Determine the [X, Y] coordinate at the center of the cell enclosing the given text.  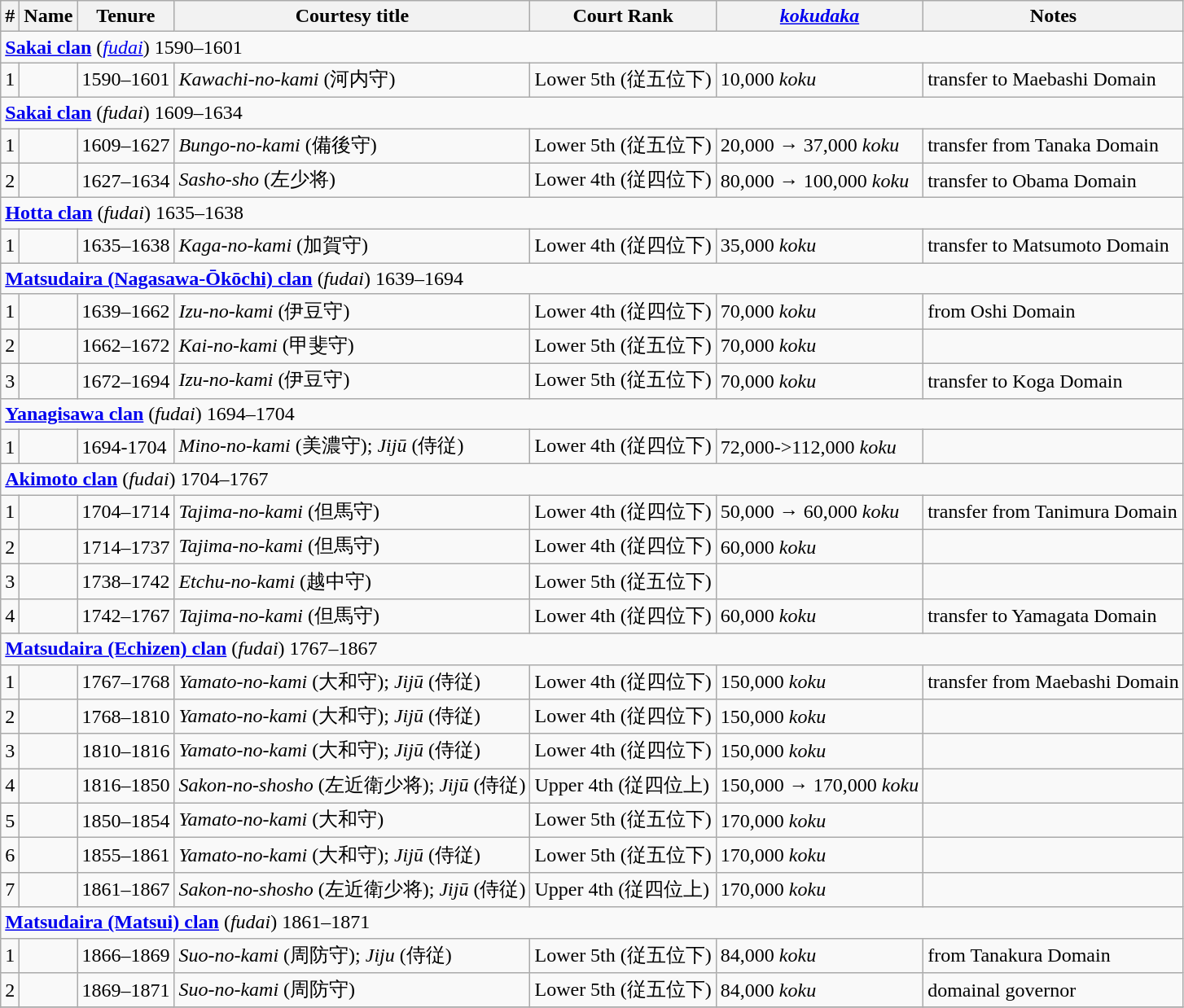
1662–1672 [125, 347]
1768–1810 [125, 717]
6 [10, 855]
Suo-no-kami (周防守); Jiju (侍従) [352, 956]
50,000 → 60,000 koku [819, 513]
Sakai clan (fudai) 1609–1634 [593, 112]
1861–1867 [125, 889]
Yanagisawa clan (fudai) 1694–1704 [593, 414]
1850–1854 [125, 821]
transfer from Maebashi Domain [1054, 682]
Etchu-no-kami (越中守) [352, 581]
# [10, 16]
Sakai clan (fudai) 1590–1601 [593, 47]
1866–1869 [125, 956]
Kawachi-no-kami (河内守) [352, 80]
1672–1694 [125, 381]
transfer to Maebashi Domain [1054, 80]
Kai-no-kami (甲斐守) [352, 347]
Yamato-no-kami (大和守) [352, 821]
1714–1737 [125, 547]
1742–1767 [125, 616]
from Oshi Domain [1054, 311]
7 [10, 889]
5 [10, 821]
Suo-no-kami (周防守) [352, 990]
Akimoto clan (fudai) 1704–1767 [593, 480]
Tenure [125, 16]
1738–1742 [125, 581]
1704–1714 [125, 513]
transfer to Obama Domain [1054, 181]
Matsudaira (Nagasawa-Ōkōchi) clan (fudai) 1639–1694 [593, 278]
Courtesy title [352, 16]
1855–1861 [125, 855]
Hotta clan (fudai) 1635–1638 [593, 213]
transfer to Koga Domain [1054, 381]
Matsudaira (Echizen) clan (fudai) 1767–1867 [593, 649]
1767–1768 [125, 682]
1627–1634 [125, 181]
1635–1638 [125, 246]
Mino-no-kami (美濃守); Jijū (侍従) [352, 446]
72,000->112,000 koku [819, 446]
1590–1601 [125, 80]
35,000 koku [819, 246]
80,000 → 100,000 koku [819, 181]
1816–1850 [125, 787]
Sasho-sho (左少将) [352, 181]
1869–1871 [125, 990]
Notes [1054, 16]
1609–1627 [125, 147]
20,000 → 37,000 koku [819, 147]
transfer to Matsumoto Domain [1054, 246]
domainal governor [1054, 990]
Name [49, 16]
Bungo-no-kami (備後守) [352, 147]
1694-1704 [125, 446]
1639–1662 [125, 311]
Matsudaira (Matsui) clan (fudai) 1861–1871 [593, 923]
kokudaka [819, 16]
transfer from Tanaka Domain [1054, 147]
Kaga-no-kami (加賀守) [352, 246]
150,000 → 170,000 koku [819, 787]
1810–1816 [125, 751]
transfer to Yamagata Domain [1054, 616]
10,000 koku [819, 80]
Court Rank [623, 16]
from Tanakura Domain [1054, 956]
transfer from Tanimura Domain [1054, 513]
